Output the [x, y] coordinate of the center of the cell containing the given text.  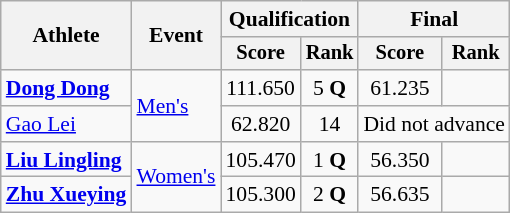
Did not advance [434, 124]
61.235 [400, 88]
62.820 [260, 124]
56.350 [400, 160]
105.300 [260, 195]
Liu Lingling [66, 160]
Men's [176, 106]
105.470 [260, 160]
Event [176, 36]
2 Q [330, 195]
5 Q [330, 88]
56.635 [400, 195]
Qualification [289, 19]
Dong Dong [66, 88]
Zhu Xueying [66, 195]
111.650 [260, 88]
Athlete [66, 36]
Final [434, 19]
14 [330, 124]
Women's [176, 178]
1 Q [330, 160]
Gao Lei [66, 124]
